Return the (x, y) coordinate for the center point of the cell that contains the specified text.  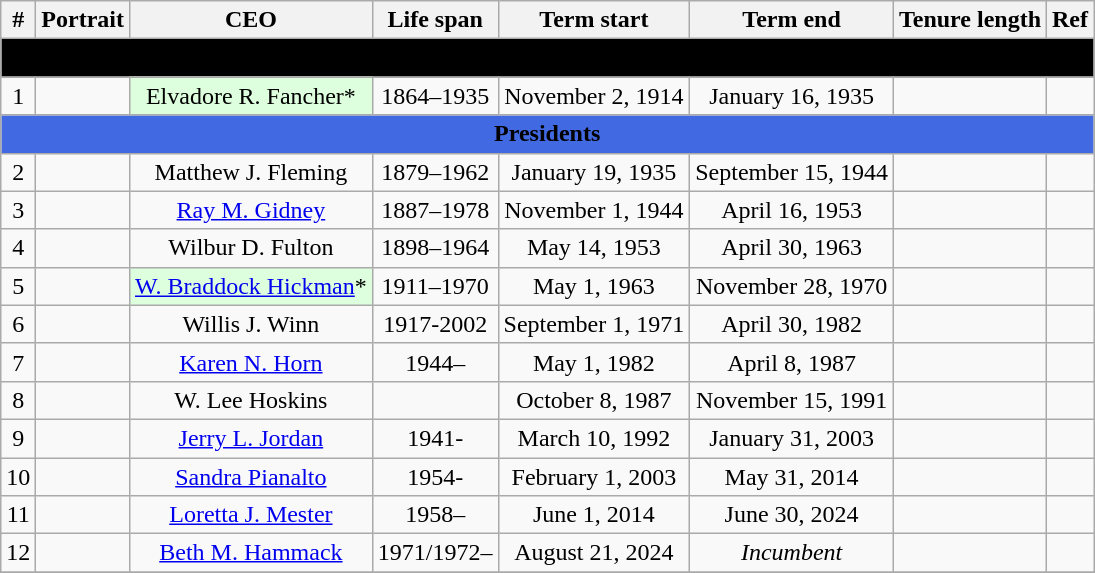
7 (18, 362)
1944– (435, 362)
1898–1964 (435, 248)
Incumbent (792, 553)
Tenure length (970, 20)
1917-2002 (435, 324)
November 1, 1944 (594, 210)
4 (18, 248)
November 2, 1914 (594, 96)
Karen N. Horn (250, 362)
# (18, 20)
Ray M. Gidney (250, 210)
10 (18, 477)
Sandra Pianalto (250, 477)
Presidents (548, 134)
1958– (435, 515)
January 19, 1935 (594, 172)
Term start (594, 20)
Willis J. Winn (250, 324)
1911–1970 (435, 286)
June 30, 2024 (792, 515)
May 1, 1982 (594, 362)
8 (18, 400)
November 15, 1991 (792, 400)
6 (18, 324)
November 28, 1970 (792, 286)
Portrait (83, 20)
1879–1962 (435, 172)
May 31, 2014 (792, 477)
May 1, 1963 (594, 286)
Jerry L. Jordan (250, 438)
October 8, 1987 (594, 400)
1 (18, 96)
May 14, 1953 (594, 248)
3 (18, 210)
CEO (250, 20)
Term end (792, 20)
Life span (435, 20)
June 1, 2014 (594, 515)
W. Braddock Hickman* (250, 286)
9 (18, 438)
1864–1935 (435, 96)
Ref (1070, 20)
1887–1978 (435, 210)
Beth M. Hammack (250, 553)
Governors (548, 58)
January 31, 2003 (792, 438)
1941- (435, 438)
11 (18, 515)
April 16, 1953 (792, 210)
April 30, 1963 (792, 248)
Matthew J. Fleming (250, 172)
April 8, 1987 (792, 362)
January 16, 1935 (792, 96)
March 10, 1992 (594, 438)
1954- (435, 477)
2 (18, 172)
W. Lee Hoskins (250, 400)
April 30, 1982 (792, 324)
Wilbur D. Fulton (250, 248)
September 15, 1944 (792, 172)
5 (18, 286)
Elvadore R. Fancher* (250, 96)
August 21, 2024 (594, 553)
February 1, 2003 (594, 477)
September 1, 1971 (594, 324)
Loretta J. Mester (250, 515)
12 (18, 553)
1971/1972– (435, 553)
